Scan for the cell matching the given text and deliver its (X, Y) coordinate at center. 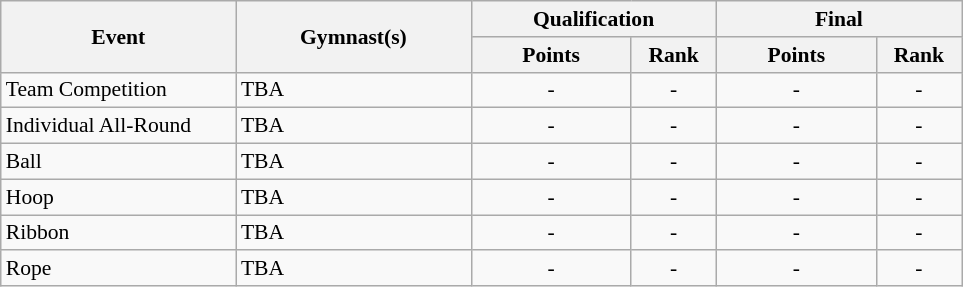
Hoop (118, 197)
Gymnast(s) (354, 36)
Rope (118, 269)
Qualification (594, 19)
Final (838, 19)
Event (118, 36)
Team Competition (118, 90)
Ribbon (118, 233)
Ball (118, 162)
Individual All-Round (118, 126)
